Extract the (X, Y) coordinate from the center of the cell holding the provided text.  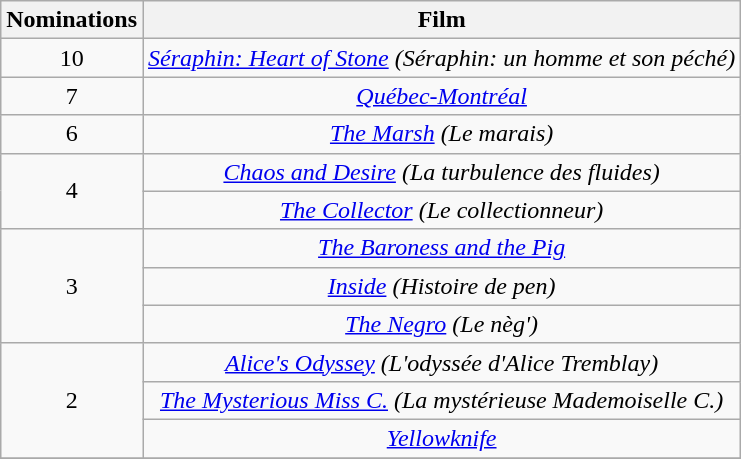
Séraphin: Heart of Stone (Séraphin: un homme et son péché) (441, 58)
3 (72, 286)
10 (72, 58)
Alice's Odyssey (L'odyssée d'Alice Tremblay) (441, 362)
The Collector (Le collectionneur) (441, 210)
Yellowknife (441, 438)
The Marsh (Le marais) (441, 134)
2 (72, 400)
The Negro (Le nèg') (441, 324)
Chaos and Desire (La turbulence des fluides) (441, 172)
The Baroness and the Pig (441, 248)
Nominations (72, 20)
7 (72, 96)
The Mysterious Miss C. (La mystérieuse Mademoiselle C.) (441, 400)
6 (72, 134)
Québec-Montréal (441, 96)
Inside (Histoire de pen) (441, 286)
Film (441, 20)
4 (72, 191)
